Provide the [x, y] coordinate of the cell's center where the given text is located.  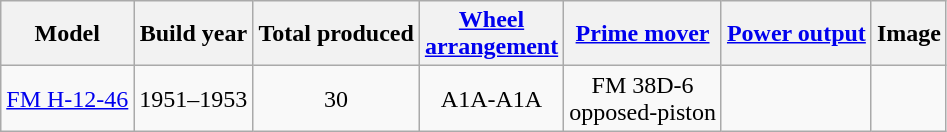
30 [336, 98]
1951–1953 [194, 98]
Total produced [336, 34]
A1A-A1A [491, 98]
Model [68, 34]
Build year [194, 34]
FM 38D-6opposed-piston [643, 98]
Power output [796, 34]
FM H-12-46 [68, 98]
Wheelarrangement [491, 34]
Prime mover [643, 34]
Image [908, 34]
